Return (X, Y) of the center of cell containing provided text 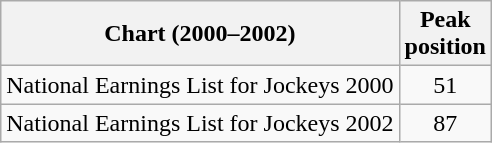
Chart (2000–2002) (200, 34)
Peakposition (445, 34)
National Earnings List for Jockeys 2002 (200, 123)
87 (445, 123)
National Earnings List for Jockeys 2000 (200, 85)
51 (445, 85)
